Pinpoint the cell where the given text exists, returning its (x, y) midpoint coordinate. 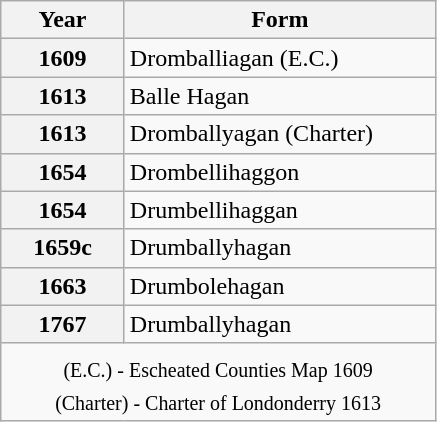
Balle Hagan (280, 96)
Form (280, 20)
Drombellihaggon (280, 172)
1663 (63, 286)
1767 (63, 324)
Dromballyagan (Charter) (280, 134)
Drumbellihaggan (280, 210)
Year (63, 20)
1659c (63, 248)
Drumbolehagan (280, 286)
(E.C.) - Escheated Counties Map 1609(Charter) - Charter of Londonderry 1613 (218, 382)
1609 (63, 58)
Dromballiagan (E.C.) (280, 58)
